Search for the cell housing the specified text and yield its (x, y) center coordinate. 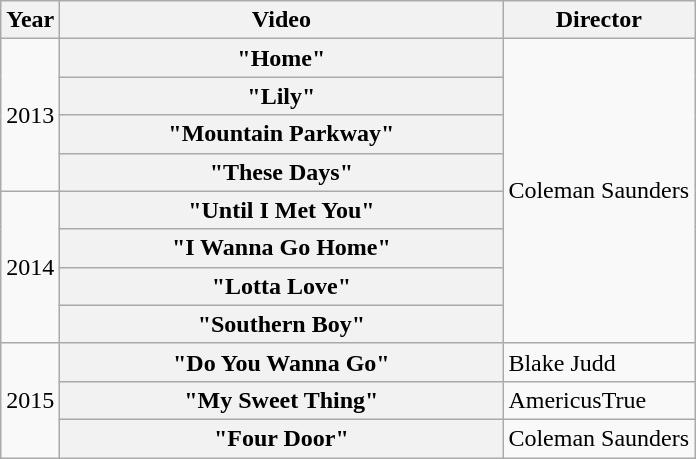
"Four Door" (282, 438)
"Mountain Parkway" (282, 134)
"My Sweet Thing" (282, 400)
"Lotta Love" (282, 286)
2013 (30, 115)
"Until I Met You" (282, 210)
2014 (30, 267)
2015 (30, 400)
"I Wanna Go Home" (282, 248)
"Southern Boy" (282, 324)
"Lily" (282, 96)
Year (30, 20)
AmericusTrue (599, 400)
"Do You Wanna Go" (282, 362)
Blake Judd (599, 362)
Director (599, 20)
"Home" (282, 58)
"These Days" (282, 172)
Video (282, 20)
